Return [X, Y] of the center of cell containing provided text 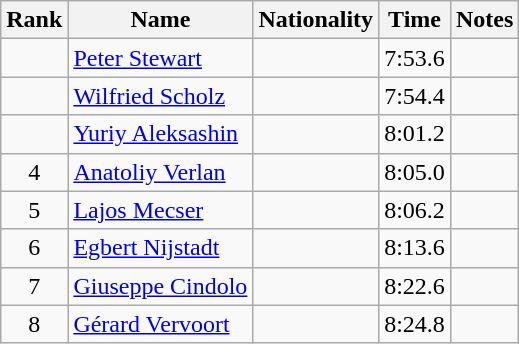
8 [34, 324]
6 [34, 248]
Yuriy Aleksashin [160, 134]
8:22.6 [415, 286]
Gérard Vervoort [160, 324]
8:24.8 [415, 324]
Rank [34, 20]
Peter Stewart [160, 58]
Giuseppe Cindolo [160, 286]
Anatoliy Verlan [160, 172]
8:01.2 [415, 134]
4 [34, 172]
8:13.6 [415, 248]
Name [160, 20]
5 [34, 210]
Notes [484, 20]
Egbert Nijstadt [160, 248]
Nationality [316, 20]
Lajos Mecser [160, 210]
8:05.0 [415, 172]
Time [415, 20]
Wilfried Scholz [160, 96]
7:53.6 [415, 58]
7:54.4 [415, 96]
7 [34, 286]
8:06.2 [415, 210]
